Extract the [x, y] coordinate from the center of the cell holding the provided text.  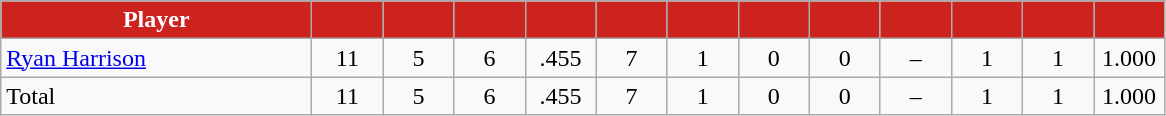
Ryan Harrison [156, 58]
Player [156, 20]
Total [156, 96]
